For the text-containing cell, return its midpoint in (x, y) coordinate format. 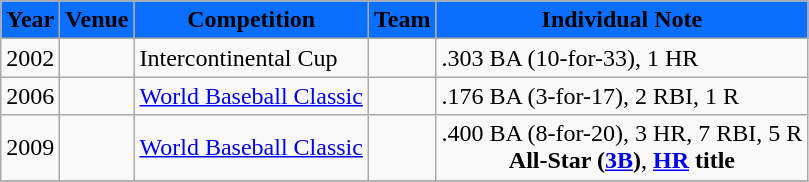
Team (402, 20)
2002 (30, 58)
Intercontinental Cup (251, 58)
2006 (30, 96)
Venue (97, 20)
2009 (30, 148)
Individual Note (622, 20)
Competition (251, 20)
.303 BA (10-for-33), 1 HR (622, 58)
Year (30, 20)
.176 BA (3-for-17), 2 RBI, 1 R (622, 96)
.400 BA (8-for-20), 3 HR, 7 RBI, 5 RAll-Star (3B), HR title (622, 148)
